Locate the cell with the specified text and output its (X, Y) center coordinate. 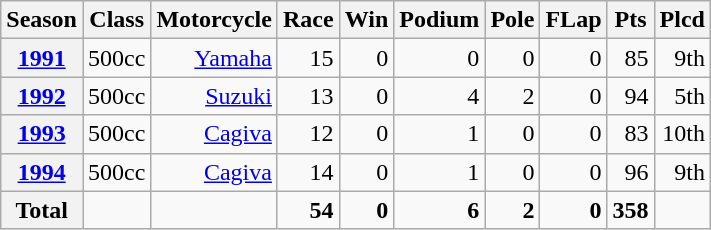
1993 (42, 134)
54 (308, 210)
Yamaha (214, 58)
Podium (440, 20)
Pts (630, 20)
Win (366, 20)
5th (682, 96)
Total (42, 210)
15 (308, 58)
Motorcycle (214, 20)
4 (440, 96)
Suzuki (214, 96)
85 (630, 58)
Pole (512, 20)
12 (308, 134)
14 (308, 172)
Plcd (682, 20)
83 (630, 134)
Class (116, 20)
94 (630, 96)
358 (630, 210)
6 (440, 210)
Season (42, 20)
13 (308, 96)
10th (682, 134)
FLap (574, 20)
1992 (42, 96)
1991 (42, 58)
Race (308, 20)
96 (630, 172)
1994 (42, 172)
